Pinpoint the cell where the given text exists, returning its (x, y) midpoint coordinate. 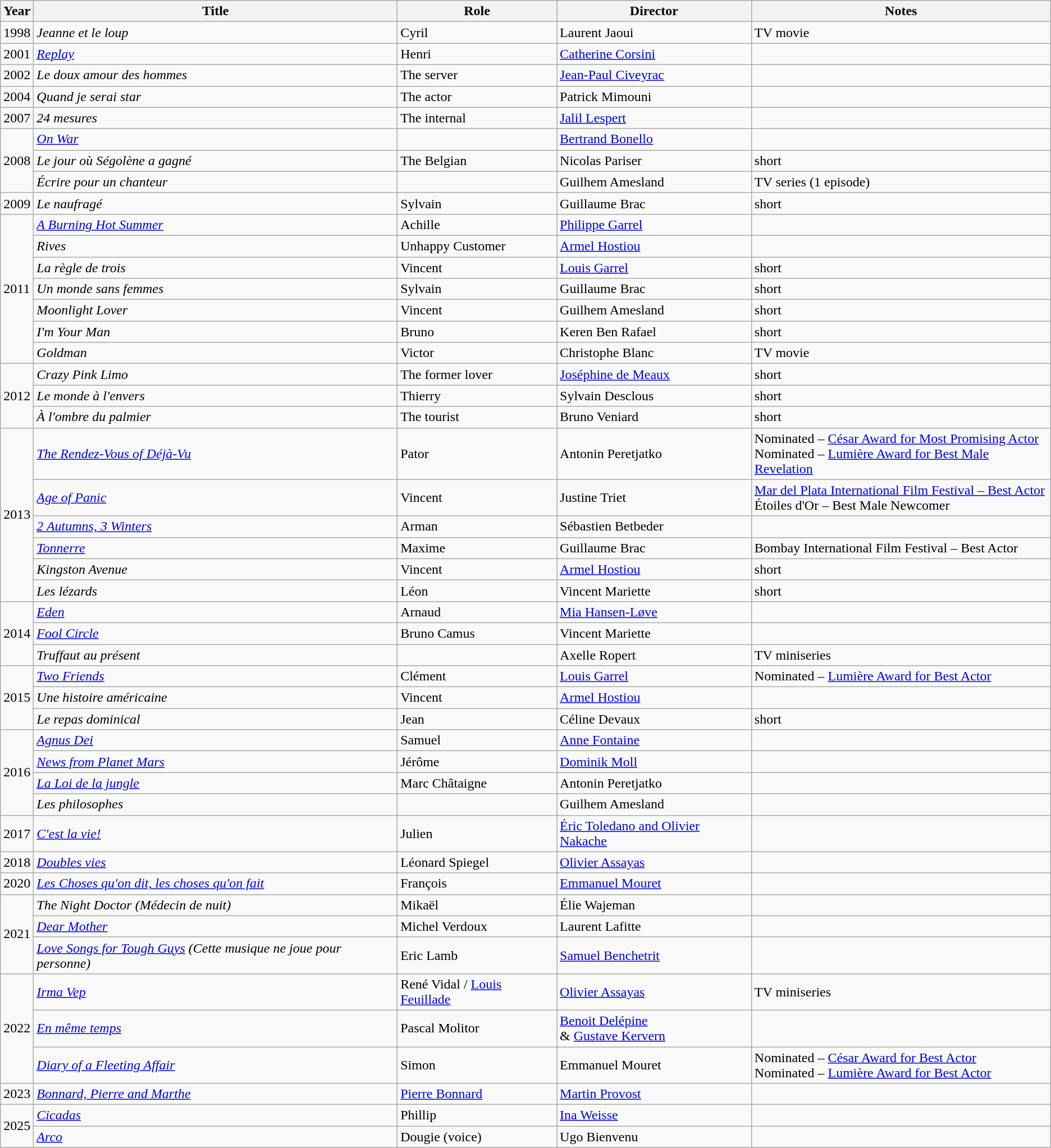
Jeanne et le loup (216, 33)
Kingston Avenue (216, 569)
2020 (17, 884)
The internal (477, 118)
Dominik Moll (655, 762)
Bruno (477, 332)
Jalil Lespert (655, 118)
Léon (477, 591)
Écrire pour un chanteur (216, 182)
Anne Fontaine (655, 740)
Year (17, 11)
A Burning Hot Summer (216, 225)
Eric Lamb (477, 955)
Unhappy Customer (477, 246)
À l'ombre du palmier (216, 417)
Arco (216, 1137)
Nominated – Lumière Award for Best Actor (901, 676)
Un monde sans femmes (216, 289)
Bombay International Film Festival – Best Actor (901, 548)
The server (477, 75)
The Belgian (477, 161)
Dougie (voice) (477, 1137)
Director (655, 11)
2009 (17, 203)
2025 (17, 1126)
Cyril (477, 33)
Élie Wajeman (655, 905)
2015 (17, 698)
Title (216, 11)
Les lézards (216, 591)
Love Songs for Tough Guys (Cette musique ne joue pour personne) (216, 955)
Thierry (477, 396)
Marc Châtaigne (477, 783)
Agnus Dei (216, 740)
Tonnerre (216, 548)
The former lover (477, 374)
Jérôme (477, 762)
Irma Vep (216, 991)
Nominated – César Award for Best ActorNominated – Lumière Award for Best Actor (901, 1064)
The Rendez-Vous of Déjà-Vu (216, 454)
Céline Devaux (655, 719)
I'm Your Man (216, 332)
Jean-Paul Civeyrac (655, 75)
Clément (477, 676)
Justine Triet (655, 497)
Michel Verdoux (477, 926)
Les Choses qu'on dit, les choses qu'on fait (216, 884)
Mar del Plata International Film Festival – Best ActorÉtoiles d'Or – Best Male Newcomer (901, 497)
Eden (216, 612)
Age of Panic (216, 497)
Bonnard, Pierre and Marthe (216, 1094)
Role (477, 11)
Pator (477, 454)
Truffaut au présent (216, 655)
Axelle Ropert (655, 655)
Catherine Corsini (655, 54)
Replay (216, 54)
Goldman (216, 353)
Diary of a Fleeting Affair (216, 1064)
La règle de trois (216, 268)
2008 (17, 161)
Victor (477, 353)
François (477, 884)
Le repas dominical (216, 719)
Mikaël (477, 905)
Pierre Bonnard (477, 1094)
2007 (17, 118)
The tourist (477, 417)
Arnaud (477, 612)
Nicolas Pariser (655, 161)
2004 (17, 97)
Achille (477, 225)
Bertrand Bonello (655, 139)
Notes (901, 11)
1998 (17, 33)
The actor (477, 97)
Maxime (477, 548)
Martin Provost (655, 1094)
Cicadas (216, 1115)
Le monde à l'envers (216, 396)
Crazy Pink Limo (216, 374)
Rives (216, 246)
Les philosophes (216, 804)
Léonard Spiegel (477, 862)
Benoit Delépine & Gustave Kervern (655, 1028)
René Vidal / Louis Feuillade (477, 991)
Laurent Jaoui (655, 33)
Sébastien Betbeder (655, 527)
2013 (17, 514)
Phillip (477, 1115)
2022 (17, 1028)
Ugo Bienvenu (655, 1137)
Christophe Blanc (655, 353)
Doubles vies (216, 862)
2014 (17, 633)
Samuel Benchetrit (655, 955)
Le doux amour des hommes (216, 75)
Bruno Camus (477, 633)
Mia Hansen-Løve (655, 612)
The Night Doctor (Médecin de nuit) (216, 905)
Dear Mother (216, 926)
2001 (17, 54)
Le naufragé (216, 203)
Laurent Lafitte (655, 926)
Julien (477, 833)
News from Planet Mars (216, 762)
En même temps (216, 1028)
2018 (17, 862)
On War (216, 139)
Nominated – César Award for Most Promising ActorNominated – Lumière Award for Best Male Revelation (901, 454)
Moonlight Lover (216, 310)
Henri (477, 54)
Samuel (477, 740)
2002 (17, 75)
24 mesures (216, 118)
Philippe Garrel (655, 225)
Ina Weisse (655, 1115)
Two Friends (216, 676)
Joséphine de Meaux (655, 374)
2017 (17, 833)
2011 (17, 289)
Sylvain Desclous (655, 396)
Le jour où Ségolène a gagné (216, 161)
Jean (477, 719)
Quand je serai star (216, 97)
Simon (477, 1064)
2012 (17, 396)
Éric Toledano and Olivier Nakache (655, 833)
Une histoire américaine (216, 698)
La Loi de la jungle (216, 783)
Fool Circle (216, 633)
2016 (17, 772)
2021 (17, 934)
Arman (477, 527)
Keren Ben Rafael (655, 332)
2 Autumns, 3 Winters (216, 527)
TV series (1 episode) (901, 182)
Bruno Veniard (655, 417)
Pascal Molitor (477, 1028)
C'est la vie! (216, 833)
2023 (17, 1094)
Patrick Mimouni (655, 97)
